Determine the (X, Y) coordinate at the center of the cell enclosing the given text.  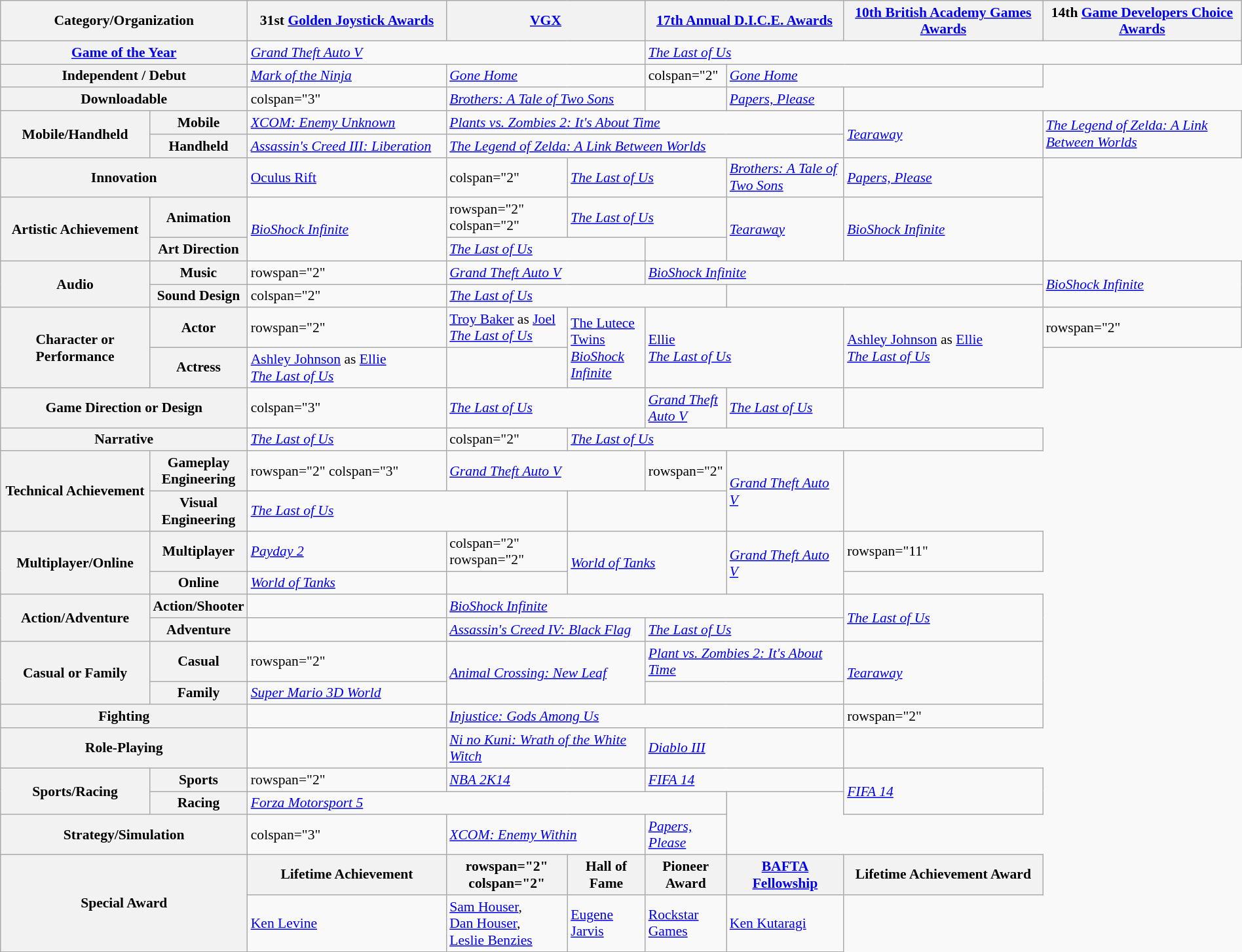
Pioneer Award (686, 874)
Audio (75, 284)
Forza Motorsport 5 (487, 803)
XCOM: Enemy Unknown (347, 123)
Racing (198, 803)
Category/Organization (124, 21)
Role-Playing (124, 748)
Music (198, 273)
Action/Shooter (198, 606)
14th Game Developers Choice Awards (1142, 21)
Assassin's Creed III: Liberation (347, 145)
Family (198, 693)
Injustice: Gods Among Us (645, 716)
Ken Levine (347, 923)
Mobile/Handheld (75, 134)
Casual (198, 660)
Strategy/Simulation (124, 835)
XCOM: Enemy Within (545, 835)
Actor (198, 328)
17th Annual D.I.C.E. Awards (744, 21)
EllieThe Last of Us (744, 347)
rowspan="2" colspan="3" (347, 470)
Online (198, 583)
Actress (198, 367)
Game of the Year (124, 52)
Eugene Jarvis (606, 923)
Super Mario 3D World (407, 693)
Lifetime Achievement (347, 874)
Sam Houser, Dan Houser, Leslie Benzies (507, 923)
Payday 2 (347, 550)
10th British Academy Games Awards (943, 21)
NBA 2K14 (545, 780)
Downloadable (124, 99)
colspan="2" rowspan="2" (507, 550)
Animation (198, 218)
Character or Performance (75, 347)
Plants vs. Zombies 2: It's About Time (645, 123)
Art Direction (198, 249)
Artistic Achievement (75, 229)
Ken Kutaragi (785, 923)
Adventure (198, 630)
Mark of the Ninja (347, 76)
31st Golden Joystick Awards (347, 21)
Visual Engineering (198, 511)
rowspan="11" (943, 550)
Innovation (124, 177)
Sound Design (198, 296)
Sports (198, 780)
Narrative (124, 439)
Oculus Rift (347, 177)
Lifetime Achievement Award (943, 874)
Technical Achievement (75, 491)
BAFTA Fellowship (785, 874)
Sports/Racing (75, 791)
Game Direction or Design (124, 408)
Animal Crossing: New Leaf (545, 672)
Gameplay Engineering (198, 470)
Independent / Debut (124, 76)
Special Award (124, 903)
Mobile (198, 123)
Troy Baker as Joel The Last of Us (507, 328)
Action/Adventure (75, 617)
Plant vs. Zombies 2: It's About Time (744, 660)
Casual or Family (75, 672)
Handheld (198, 145)
Assassin's Creed IV: Black Flag (545, 630)
Multiplayer/Online (75, 562)
Ni no Kuni: Wrath of the White Witch (545, 748)
Hall of Fame (606, 874)
Diablo III (744, 748)
VGX (545, 21)
The Lutece TwinsBioShock Infinite (606, 347)
Rockstar Games (686, 923)
Multiplayer (198, 550)
Fighting (124, 716)
